From the cell containing the given text, extract its center point as [x, y] coordinate. 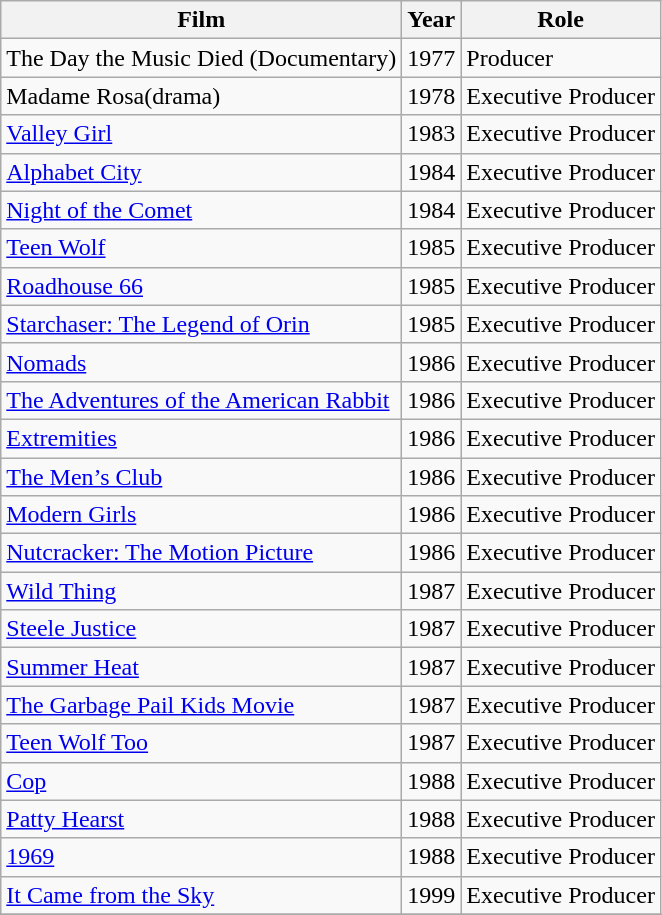
1977 [432, 58]
Patty Hearst [202, 819]
Year [432, 20]
1978 [432, 96]
The Garbage Pail Kids Movie [202, 705]
Film [202, 20]
Teen Wolf [202, 248]
Nomads [202, 362]
Madame Rosa(drama) [202, 96]
Roadhouse 66 [202, 286]
The Day the Music Died (Documentary) [202, 58]
Teen Wolf Too [202, 743]
1983 [432, 134]
Role [561, 20]
Producer [561, 58]
Night of the Comet [202, 210]
Wild Thing [202, 591]
Summer Heat [202, 667]
Modern Girls [202, 515]
Valley Girl [202, 134]
1969 [202, 857]
The Adventures of the American Rabbit [202, 400]
Cop [202, 781]
Extremities [202, 438]
Alphabet City [202, 172]
Starchaser: The Legend of Orin [202, 324]
1999 [432, 895]
Nutcracker: The Motion Picture [202, 553]
Steele Justice [202, 629]
It Came from the Sky [202, 895]
The Men’s Club [202, 477]
